Provide the (x, y) coordinate of the cell's center where the given text is located.  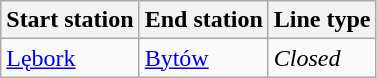
Start station (70, 20)
Bytów (204, 58)
End station (204, 20)
Closed (322, 58)
Lębork (70, 58)
Line type (322, 20)
